Capture the cell that displays the provided text and extract its (x, y) central coordinate. 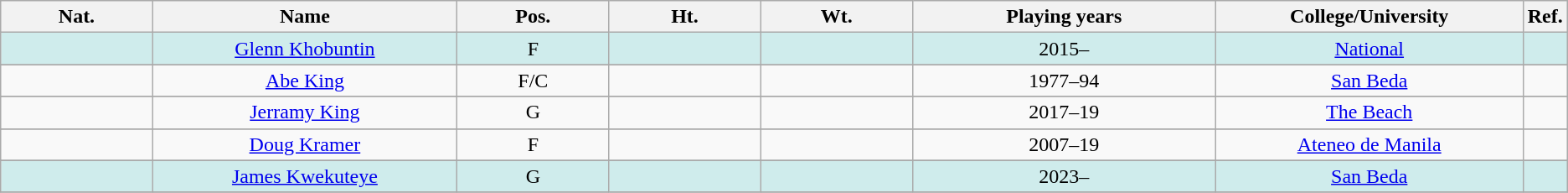
Jerramy King (305, 112)
Playing years (1064, 17)
Abe King (305, 81)
Nat. (77, 17)
2023– (1064, 176)
F/C (533, 81)
College/University (1369, 17)
2007–19 (1064, 144)
Doug Kramer (305, 144)
2017–19 (1064, 112)
1977–94 (1064, 81)
2015– (1064, 49)
National (1369, 49)
Pos. (533, 17)
Ht. (685, 17)
Name (305, 17)
Ref. (1545, 17)
The Beach (1369, 112)
Ateneo de Manila (1369, 144)
James Kwekuteye (305, 176)
Glenn Khobuntin (305, 49)
Wt. (836, 17)
